Identify which cell holds the provided text, then report its [x, y] central coordinate. 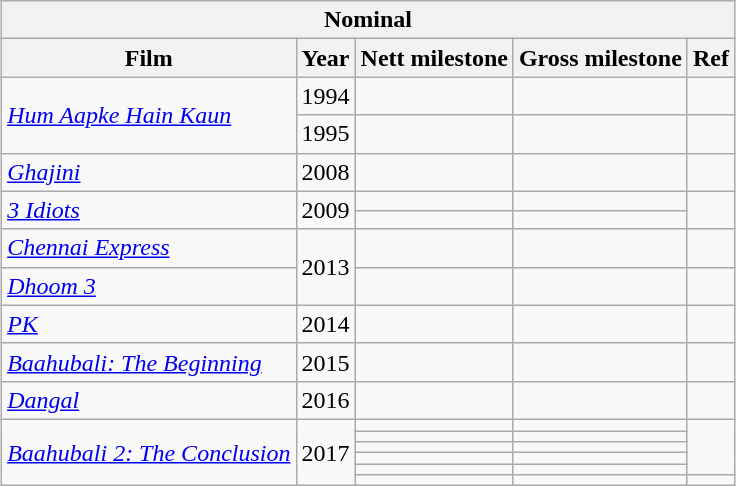
Baahubali 2: The Conclusion [149, 452]
PK [149, 324]
2017 [326, 452]
Nominal [368, 20]
Dangal [149, 400]
Dhoom 3 [149, 286]
Gross milestone [600, 58]
Hum Aapke Hain Kaun [149, 115]
Film [149, 58]
Chennai Express [149, 248]
2016 [326, 400]
Ghajini [149, 172]
2014 [326, 324]
1994 [326, 96]
Ref [710, 58]
2015 [326, 362]
2013 [326, 267]
3 Idiots [149, 210]
2008 [326, 172]
Baahubali: The Beginning [149, 362]
Year [326, 58]
Nett milestone [434, 58]
1995 [326, 134]
2009 [326, 210]
